Pinpoint the cell where the given text exists, returning its [x, y] midpoint coordinate. 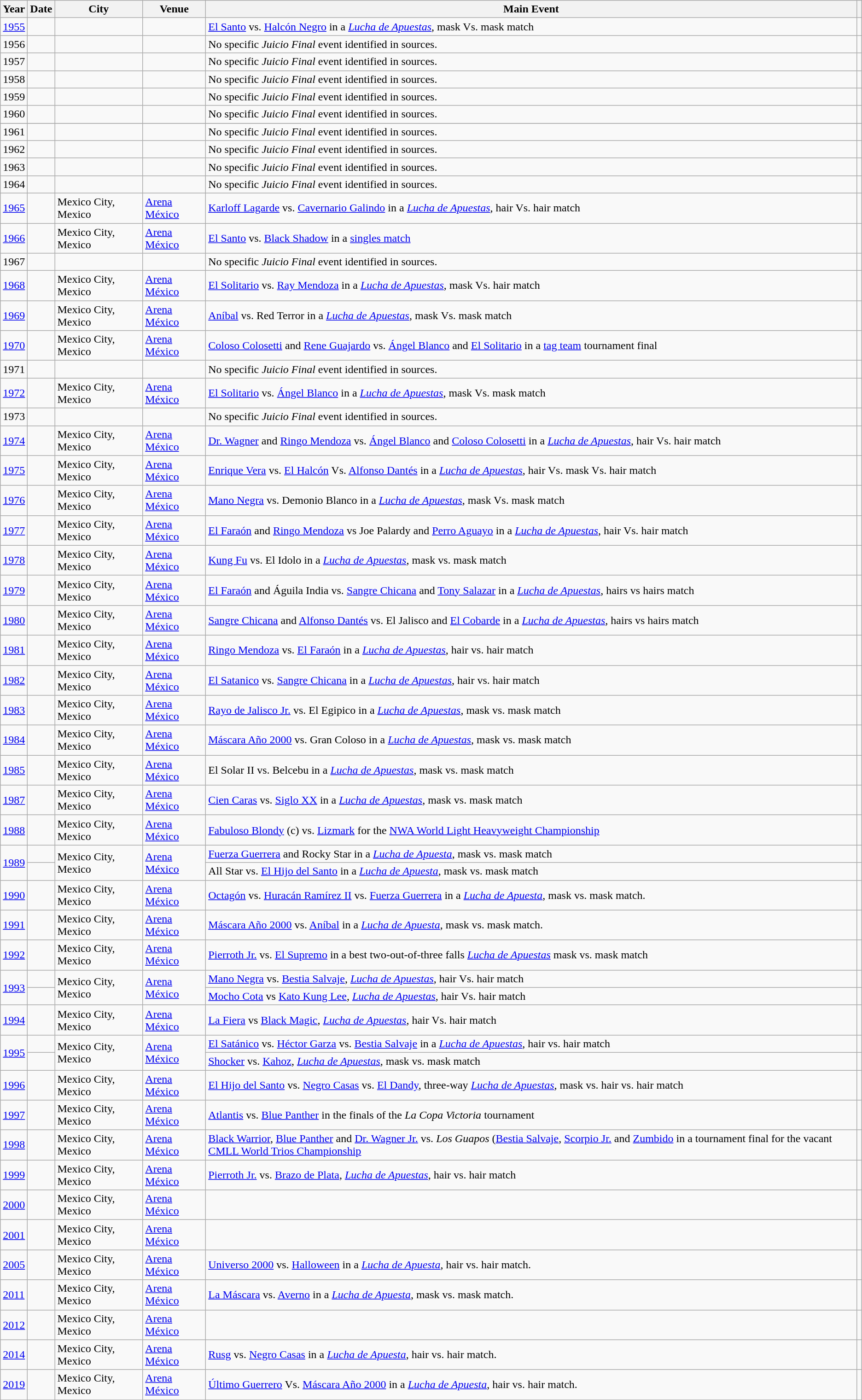
1998 [14, 1145]
Karloff Lagarde vs. Cavernario Galindo in a Lucha de Apuestas, hair Vs. hair match [531, 208]
Cien Caras vs. Siglo XX in a Lucha de Apuestas, mask vs. mask match [531, 800]
1972 [14, 393]
1990 [14, 895]
1967 [14, 262]
1955 [14, 27]
1988 [14, 830]
El Solitario vs. Ángel Blanco in a Lucha de Apuestas, mask Vs. mask match [531, 393]
2000 [14, 1205]
1979 [14, 590]
1989 [14, 863]
Coloso Colosetti and Rene Guajardo vs. Ángel Blanco and El Solitario in a tag team tournament final [531, 345]
2011 [14, 1295]
1963 [14, 167]
Mano Negra vs. Bestia Salvaje, Lucha de Apuestas, hair Vs. hair match [531, 979]
1977 [14, 531]
2012 [14, 1324]
El Santo vs. Black Shadow in a singles match [531, 238]
1969 [14, 316]
El Solar II vs. Belcebu in a Lucha de Apuestas, mask vs. mask match [531, 770]
Sangre Chicana and Alfonso Dantés vs. El Jalisco and El Cobarde in a Lucha de Apuestas, hairs vs hairs match [531, 620]
Dr. Wagner and Ringo Mendoza vs. Ángel Blanco and Coloso Colosetti in a Lucha de Apuestas, hair Vs. hair match [531, 440]
Pierroth Jr. vs. Brazo de Plata, Lucha de Apuestas, hair vs. hair match [531, 1175]
1976 [14, 500]
1996 [14, 1085]
1984 [14, 741]
1987 [14, 800]
1958 [14, 79]
2005 [14, 1265]
Fuerza Guerrera and Rocky Star in a Lucha de Apuesta, mask vs. mask match [531, 854]
El Satanico vs. Sangre Chicana in a Lucha de Apuestas, hair vs. hair match [531, 680]
City [99, 9]
1981 [14, 650]
1968 [14, 286]
Kung Fu vs. El Idolo in a Lucha de Apuestas, mask vs. mask match [531, 560]
1962 [14, 149]
Máscara Año 2000 vs. Aníbal in a Lucha de Apuesta, mask vs. mask match. [531, 925]
El Santo vs. Halcón Negro in a Lucha de Apuestas, mask Vs. mask match [531, 27]
1978 [14, 560]
1966 [14, 238]
El Hijo del Santo vs. Negro Casas vs. El Dandy, three-way Lucha de Apuestas, mask vs. hair vs. hair match [531, 1085]
Enrique Vera vs. El Halcón Vs. Alfonso Dantés in a Lucha de Apuestas, hair Vs. mask Vs. hair match [531, 471]
1995 [14, 1052]
1974 [14, 440]
1985 [14, 770]
2001 [14, 1235]
Date [41, 9]
1994 [14, 1020]
Shocker vs. Kahoz, Lucha de Apuestas, mask vs. mask match [531, 1061]
1993 [14, 987]
2014 [14, 1355]
1965 [14, 208]
1980 [14, 620]
1982 [14, 680]
El Satánico vs. Héctor Garza vs. Bestia Salvaje in a Lucha de Apuestas, hair vs. hair match [531, 1044]
El Faraón and Águila India vs. Sangre Chicana and Tony Salazar in a Lucha de Apuestas, hairs vs hairs match [531, 590]
1961 [14, 132]
2019 [14, 1384]
1992 [14, 955]
1999 [14, 1175]
Pierroth Jr. vs. El Supremo in a best two-out-of-three falls Lucha de Apuestas mask vs. mask match [531, 955]
Mocho Cota vs Kato Kung Lee, Lucha de Apuestas, hair Vs. hair match [531, 996]
1975 [14, 471]
Ringo Mendoza vs. El Faraón in a Lucha de Apuestas, hair vs. hair match [531, 650]
1991 [14, 925]
Atlantis vs. Blue Panther in the finals of the La Copa Victoria tournament [531, 1115]
El Solitario vs. Ray Mendoza in a Lucha de Apuestas, mask Vs. hair match [531, 286]
Rusg vs. Negro Casas in a Lucha de Apuesta, hair vs. hair match. [531, 1355]
1997 [14, 1115]
1971 [14, 369]
Venue [174, 9]
Aníbal vs. Red Terror in a Lucha de Apuestas, mask Vs. mask match [531, 316]
1957 [14, 62]
La Fiera vs Black Magic, Lucha de Apuestas, hair Vs. hair match [531, 1020]
Octagón vs. Huracán Ramírez II vs. Fuerza Guerrera in a Lucha de Apuesta, mask vs. mask match. [531, 895]
La Máscara vs. Averno in a Lucha de Apuesta, mask vs. mask match. [531, 1295]
Máscara Año 2000 vs. Gran Coloso in a Lucha de Apuestas, mask vs. mask match [531, 741]
Rayo de Jalisco Jr. vs. El Egipico in a Lucha de Apuestas, mask vs. mask match [531, 710]
All Star vs. El Hijo del Santo in a Lucha de Apuesta, mask vs. mask match [531, 871]
Mano Negra vs. Demonio Blanco in a Lucha de Apuestas, mask Vs. mask match [531, 500]
Main Event [531, 9]
1964 [14, 184]
1970 [14, 345]
1959 [14, 97]
Fabuloso Blondy (c) vs. Lizmark for the NWA World Light Heavyweight Championship [531, 830]
1973 [14, 417]
Universo 2000 vs. Halloween in a Lucha de Apuesta, hair vs. hair match. [531, 1265]
Year [14, 9]
Último Guerrero Vs. Máscara Año 2000 in a Lucha de Apuesta, hair vs. hair match. [531, 1384]
1960 [14, 114]
1956 [14, 44]
1983 [14, 710]
El Faraón and Ringo Mendoza vs Joe Palardy and Perro Aguayo in a Lucha de Apuestas, hair Vs. hair match [531, 531]
